Return the [X, Y] coordinate for the center point of the cell that contains the specified text.  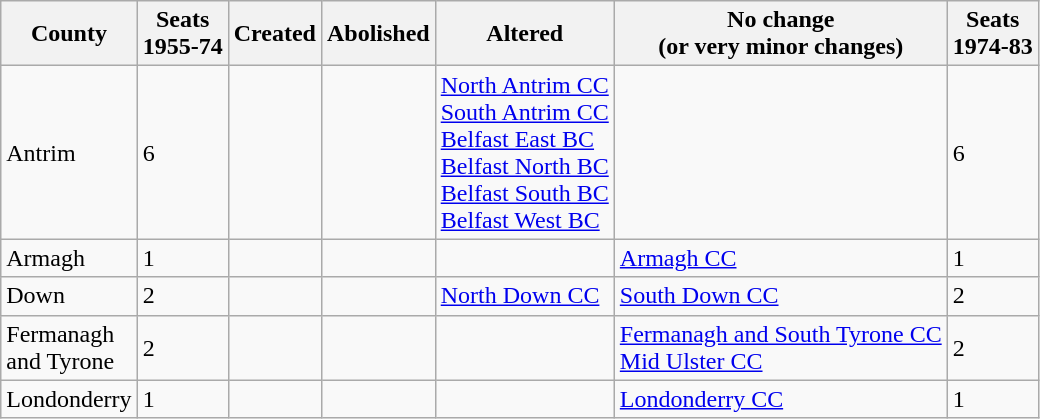
Londonderry CC [780, 399]
Armagh [69, 258]
Abolished [378, 34]
Down [69, 296]
North Down CC [524, 296]
North Antrim CCSouth Antrim CCBelfast East BCBelfast North BCBelfast South BCBelfast West BC [524, 152]
Seats1974-83 [992, 34]
Created [274, 34]
South Down CC [780, 296]
Fermanagh and South Tyrone CCMid Ulster CC [780, 348]
Londonderry [69, 399]
Seats1955-74 [182, 34]
Fermanaghand Tyrone [69, 348]
Armagh CC [780, 258]
County [69, 34]
Antrim [69, 152]
No change(or very minor changes) [780, 34]
Altered [524, 34]
